Determine the [x, y] coordinate at the center of the cell enclosing the given text.  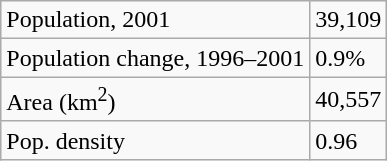
Pop. density [156, 140]
Area (km2) [156, 100]
40,557 [348, 100]
39,109 [348, 20]
0.9% [348, 58]
Population change, 1996–2001 [156, 58]
Population, 2001 [156, 20]
0.96 [348, 140]
